Extract the (X, Y) coordinate from the center of the cell holding the provided text.  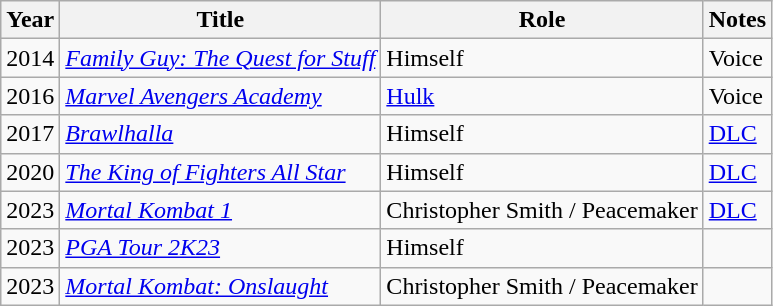
2014 (30, 58)
Mortal Kombat 1 (220, 210)
PGA Tour 2K23 (220, 248)
2020 (30, 172)
Marvel Avengers Academy (220, 96)
The King of Fighters All Star (220, 172)
2016 (30, 96)
Notes (737, 20)
Brawlhalla (220, 134)
Family Guy: The Quest for Stuff (220, 58)
Role (542, 20)
Mortal Kombat: Onslaught (220, 286)
2017 (30, 134)
Title (220, 20)
Year (30, 20)
Hulk (542, 96)
